Detect which cell encompasses the target text, then output its (X, Y) center coordinate. 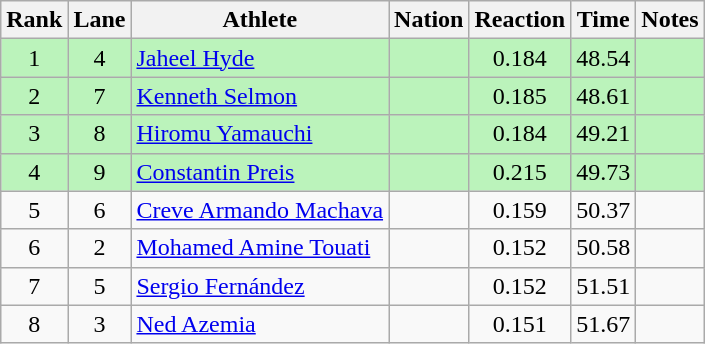
Creve Armando Machava (260, 210)
9 (100, 172)
50.37 (604, 210)
0.185 (520, 96)
49.21 (604, 134)
Hiromu Yamauchi (260, 134)
Reaction (520, 20)
1 (34, 58)
48.54 (604, 58)
Kenneth Selmon (260, 96)
Constantin Preis (260, 172)
Notes (670, 20)
Time (604, 20)
0.159 (520, 210)
49.73 (604, 172)
50.58 (604, 248)
Nation (429, 20)
51.67 (604, 324)
Sergio Fernández (260, 286)
48.61 (604, 96)
0.215 (520, 172)
Ned Azemia (260, 324)
Rank (34, 20)
0.151 (520, 324)
Jaheel Hyde (260, 58)
Mohamed Amine Touati (260, 248)
Lane (100, 20)
51.51 (604, 286)
Athlete (260, 20)
